Detect which cell encompasses the target text, then output its [X, Y] center coordinate. 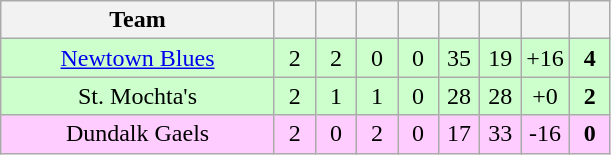
-16 [546, 134]
33 [500, 134]
Newtown Blues [138, 58]
17 [460, 134]
Dundalk Gaels [138, 134]
19 [500, 58]
35 [460, 58]
St. Mochta's [138, 96]
+0 [546, 96]
Team [138, 20]
+16 [546, 58]
4 [590, 58]
